For the text-containing cell, return its midpoint in [x, y] coordinate format. 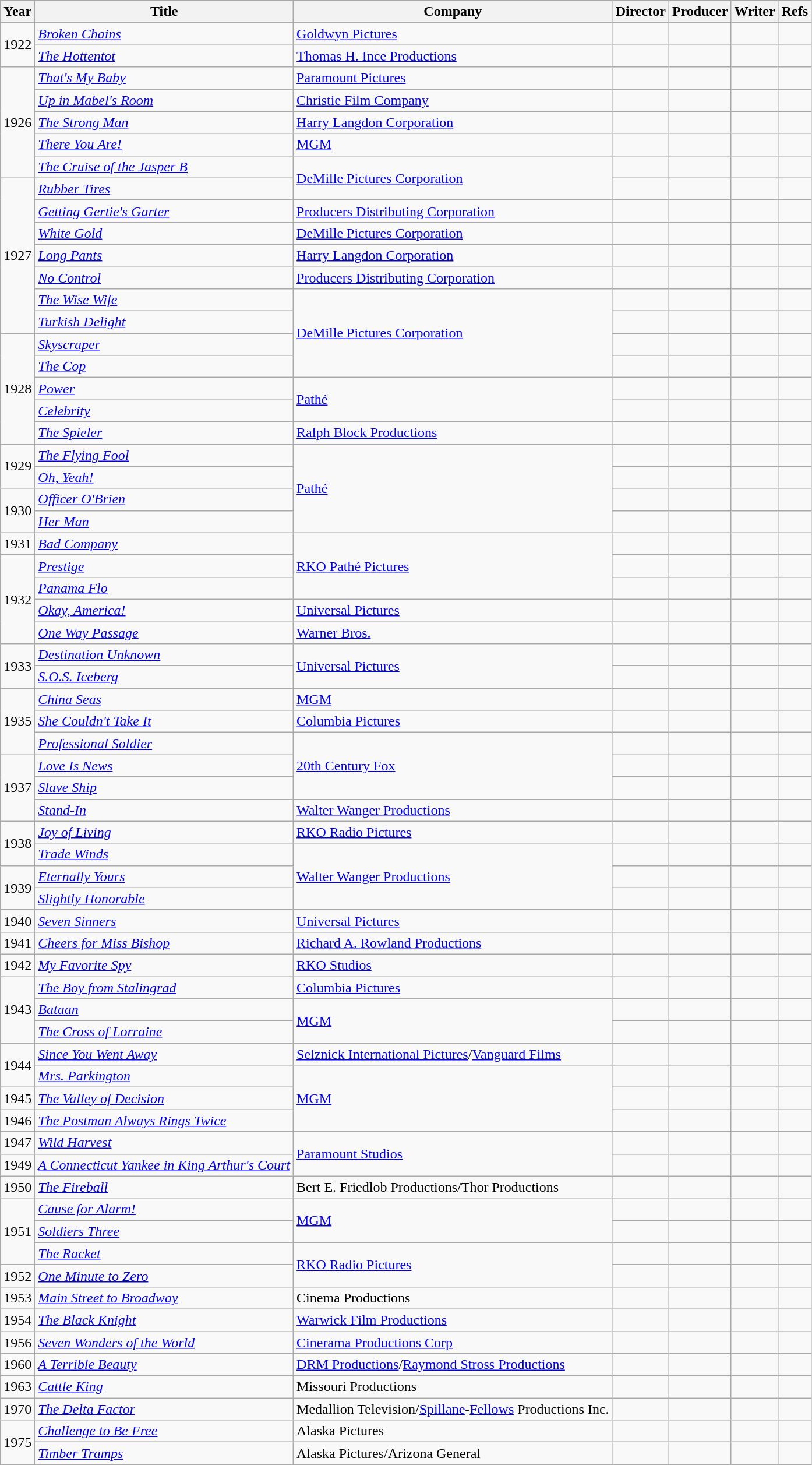
Officer O'Brien [164, 499]
Joy of Living [164, 832]
The Fireball [164, 1187]
The Cross of Lorraine [164, 1032]
Up in Mabel's Room [164, 100]
1941 [17, 943]
Cattle King [164, 1387]
One Minute to Zero [164, 1276]
The Delta Factor [164, 1409]
Broken Chains [164, 34]
Soldiers Three [164, 1231]
1931 [17, 544]
There You Are! [164, 145]
Bert E. Friedlob Productions/Thor Productions [453, 1187]
Celebrity [164, 411]
1949 [17, 1165]
Turkish Delight [164, 322]
Paramount Pictures [453, 78]
Cinema Productions [453, 1298]
1928 [17, 389]
Selznick International Pictures/Vanguard Films [453, 1054]
Mrs. Parkington [164, 1076]
S.O.S. Iceberg [164, 677]
Ralph Block Productions [453, 433]
Medallion Television/Spillane-Fellows Productions Inc. [453, 1409]
Writer [755, 12]
The Wise Wife [164, 300]
Trade Winds [164, 854]
One Way Passage [164, 632]
Slightly Honorable [164, 899]
1940 [17, 921]
Slave Ship [164, 788]
DRM Productions/Raymond Stross Productions [453, 1365]
Seven Sinners [164, 921]
RKO Pathé Pictures [453, 566]
Christie Film Company [453, 100]
Director [641, 12]
Long Pants [164, 255]
The Cruise of the Jasper B [164, 167]
My Favorite Spy [164, 965]
1929 [17, 466]
1956 [17, 1342]
The Boy from Stalingrad [164, 988]
Refs [795, 12]
RKO Studios [453, 965]
The Spieler [164, 433]
That's My Baby [164, 78]
Seven Wonders of the World [164, 1342]
Year [17, 12]
The Strong Man [164, 122]
1960 [17, 1365]
1970 [17, 1409]
Power [164, 389]
Oh, Yeah! [164, 477]
Timber Tramps [164, 1453]
A Connecticut Yankee in King Arthur's Court [164, 1165]
1945 [17, 1098]
No Control [164, 278]
1942 [17, 965]
Company [453, 12]
Cinerama Productions Corp [453, 1342]
Alaska Pictures/Arizona General [453, 1453]
Warner Bros. [453, 632]
Richard A. Rowland Productions [453, 943]
1938 [17, 843]
Stand-In [164, 810]
1952 [17, 1276]
China Seas [164, 699]
1927 [17, 255]
1932 [17, 599]
Cause for Alarm! [164, 1209]
The Racket [164, 1253]
The Postman Always Rings Twice [164, 1121]
The Valley of Decision [164, 1098]
1943 [17, 1010]
Title [164, 12]
Since You Went Away [164, 1054]
Destination Unknown [164, 655]
Professional Soldier [164, 744]
Getting Gertie's Garter [164, 211]
1922 [17, 45]
Challenge to Be Free [164, 1431]
1939 [17, 888]
Skyscraper [164, 344]
Alaska Pictures [453, 1431]
1930 [17, 510]
Panama Flo [164, 588]
1947 [17, 1143]
1935 [17, 721]
20th Century Fox [453, 766]
1953 [17, 1298]
Paramount Studios [453, 1154]
The Hottentot [164, 56]
Love Is News [164, 766]
Main Street to Broadway [164, 1298]
Goldwyn Pictures [453, 34]
1946 [17, 1121]
The Cop [164, 367]
Bad Company [164, 544]
1975 [17, 1442]
Warwick Film Productions [453, 1320]
Prestige [164, 566]
Producer [700, 12]
The Flying Fool [164, 455]
White Gold [164, 233]
Rubber Tires [164, 189]
A Terrible Beauty [164, 1365]
Her Man [164, 522]
Missouri Productions [453, 1387]
Bataan [164, 1010]
1950 [17, 1187]
Okay, America! [164, 610]
1944 [17, 1065]
Thomas H. Ince Productions [453, 56]
The Black Knight [164, 1320]
Wild Harvest [164, 1143]
1937 [17, 788]
1951 [17, 1231]
1963 [17, 1387]
1926 [17, 122]
1933 [17, 666]
She Couldn't Take It [164, 721]
Eternally Yours [164, 876]
1954 [17, 1320]
Cheers for Miss Bishop [164, 943]
